For the text-containing cell, return its midpoint in (X, Y) coordinate format. 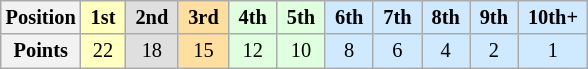
5th (301, 17)
22 (104, 51)
2 (494, 51)
8th (446, 17)
6th (349, 17)
4th (253, 17)
8 (349, 51)
2nd (152, 17)
15 (203, 51)
10 (301, 51)
6 (397, 51)
12 (253, 51)
Points (41, 51)
Position (41, 17)
1st (104, 17)
1 (553, 51)
7th (397, 17)
18 (152, 51)
10th+ (553, 17)
3rd (203, 17)
9th (494, 17)
4 (446, 51)
